Extract the [X, Y] coordinate from the center of the cell holding the provided text.  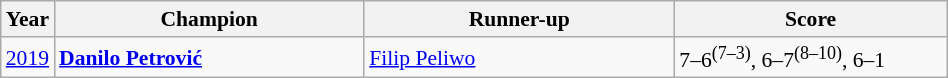
Danilo Petrović [209, 58]
2019 [28, 58]
Year [28, 19]
7–6(7–3), 6–7(8–10), 6–1 [810, 58]
Filip Peliwo [519, 58]
Score [810, 19]
Champion [209, 19]
Runner-up [519, 19]
